Capture the cell that displays the provided text and extract its [x, y] central coordinate. 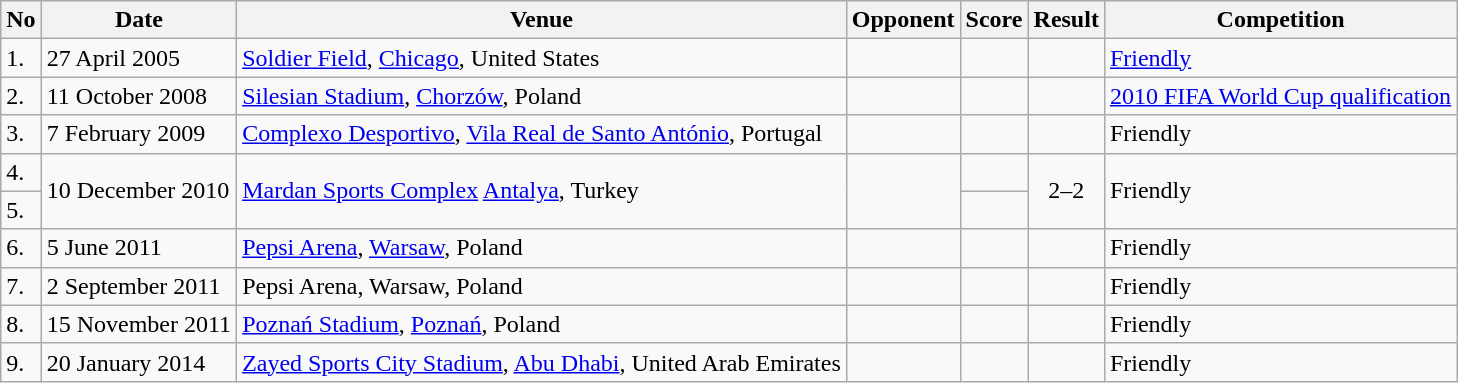
7 February 2009 [138, 134]
Score [994, 20]
Soldier Field, Chicago, United States [542, 58]
9. [21, 362]
11 October 2008 [138, 96]
Date [138, 20]
Venue [542, 20]
4. [21, 172]
Poznań Stadium, Poznań, Poland [542, 324]
15 November 2011 [138, 324]
Result [1066, 20]
3. [21, 134]
20 January 2014 [138, 362]
Silesian Stadium, Chorzów, Poland [542, 96]
8. [21, 324]
2–2 [1066, 191]
Opponent [903, 20]
1. [21, 58]
5 June 2011 [138, 248]
6. [21, 248]
Zayed Sports City Stadium, Abu Dhabi, United Arab Emirates [542, 362]
No [21, 20]
2 September 2011 [138, 286]
27 April 2005 [138, 58]
Mardan Sports Complex Antalya, Turkey [542, 191]
7. [21, 286]
10 December 2010 [138, 191]
2. [21, 96]
Competition [1280, 20]
2010 FIFA World Cup qualification [1280, 96]
Complexo Desportivo, Vila Real de Santo António, Portugal [542, 134]
5. [21, 210]
